Capture the cell that displays the provided text and extract its [X, Y] central coordinate. 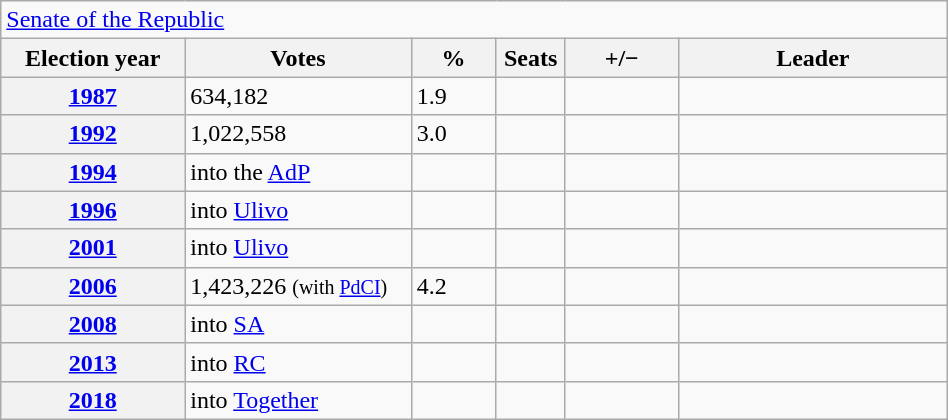
Senate of the Republic [474, 20]
634,182 [298, 96]
3.0 [454, 134]
2006 [93, 286]
1994 [93, 172]
into RC [298, 362]
1,423,226 (with PdCI) [298, 286]
1996 [93, 210]
4.2 [454, 286]
1,022,558 [298, 134]
Leader [812, 58]
into the AdP [298, 172]
into SA [298, 324]
1992 [93, 134]
into Together [298, 400]
Votes [298, 58]
2018 [93, 400]
Election year [93, 58]
1987 [93, 96]
1.9 [454, 96]
+/− [622, 58]
% [454, 58]
Seats [530, 58]
2008 [93, 324]
2013 [93, 362]
2001 [93, 248]
